Determine the [x, y] coordinate at the center of the cell enclosing the given text.  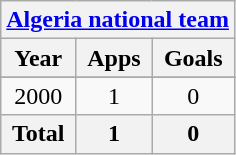
2000 [38, 96]
Algeria national team [118, 20]
Goals [193, 58]
Total [38, 134]
Apps [114, 58]
Year [38, 58]
